Provide the [X, Y] coordinate of the cell's center where the given text is located.  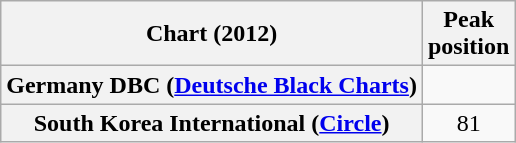
Peakposition [468, 34]
81 [468, 123]
Germany DBC (Deutsche Black Charts) [212, 85]
South Korea International (Circle) [212, 123]
Chart (2012) [212, 34]
